For the text-containing cell, return its midpoint in (x, y) coordinate format. 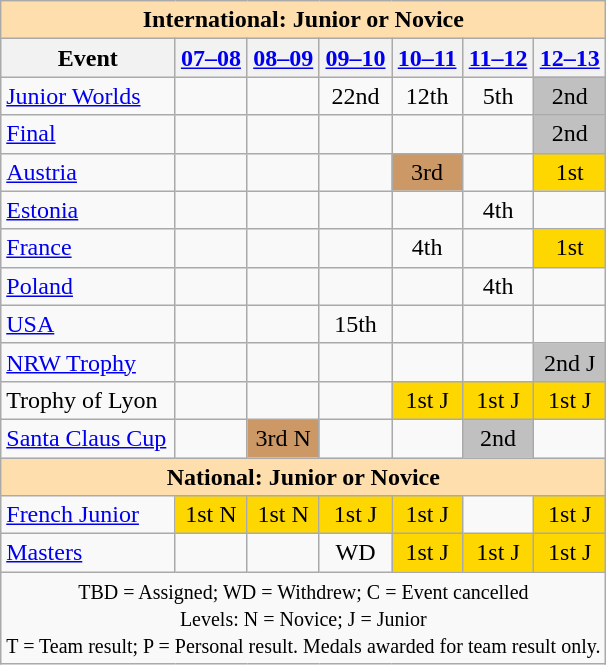
Final (88, 134)
France (88, 248)
Masters (88, 553)
07–08 (211, 58)
Junior Worlds (88, 96)
09–10 (355, 58)
10–11 (428, 58)
Event (88, 58)
National: Junior or Novice (304, 477)
Austria (88, 172)
Estonia (88, 210)
15th (355, 324)
22nd (355, 96)
Santa Claus Cup (88, 438)
WD (355, 553)
12th (428, 96)
12–13 (570, 58)
11–12 (498, 58)
3rd (428, 172)
French Junior (88, 515)
Trophy of Lyon (88, 400)
3rd N (283, 438)
2nd J (570, 362)
NRW Trophy (88, 362)
USA (88, 324)
International: Junior or Novice (304, 20)
Poland (88, 286)
5th (498, 96)
08–09 (283, 58)
